Pinpoint the cell where the given text exists, returning its (x, y) midpoint coordinate. 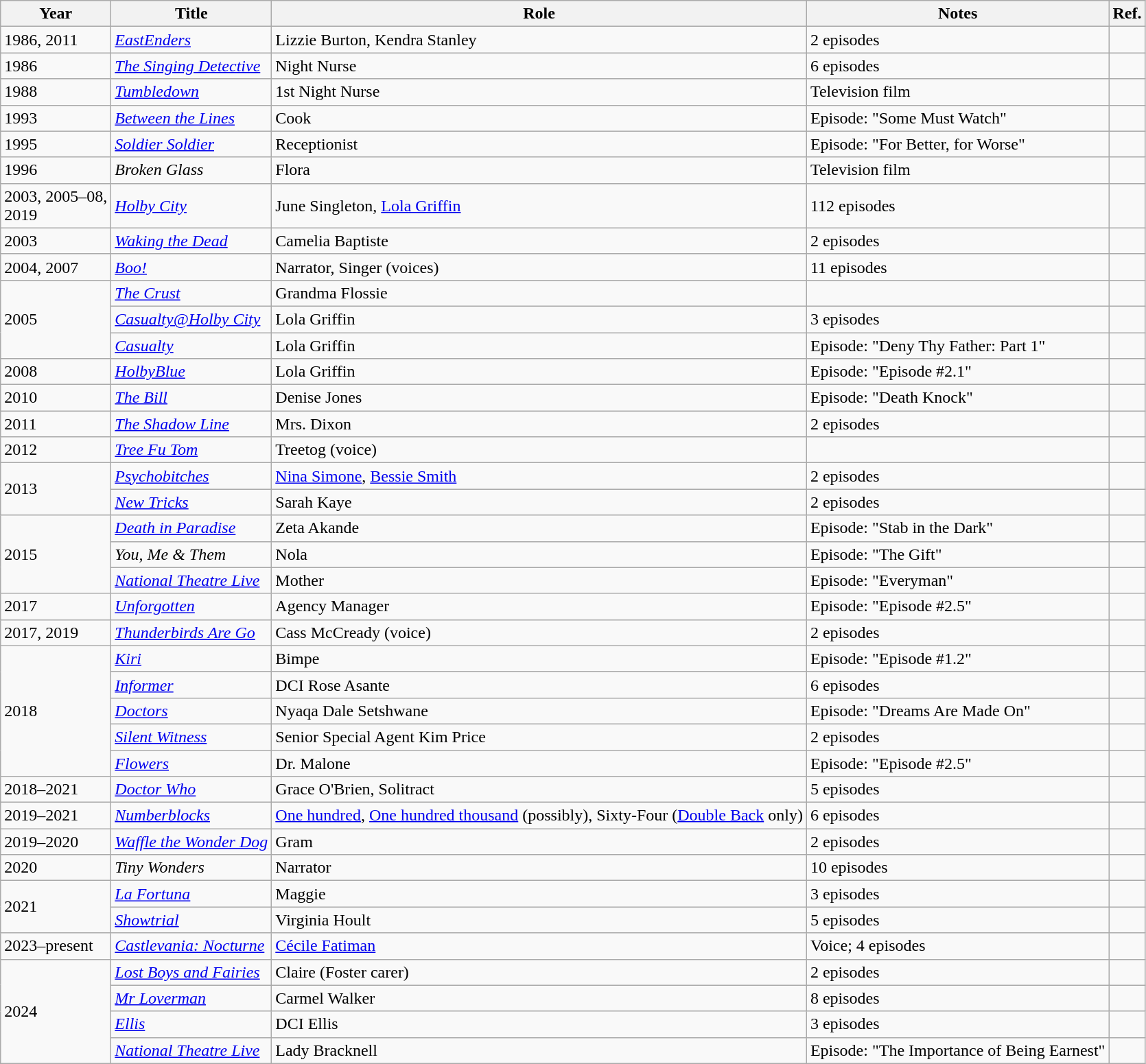
Episode: "For Better, for Worse" (958, 144)
Virginia Hoult (539, 920)
Between the Lines (191, 118)
Showtrial (191, 920)
Cass McCready (voice) (539, 633)
1996 (56, 170)
Nola (539, 554)
Episode: "Stab in the Dark" (958, 528)
2017 (56, 606)
Mrs. Dixon (539, 424)
Claire (Foster carer) (539, 972)
1995 (56, 144)
Year (56, 14)
Agency Manager (539, 606)
Role (539, 14)
2005 (56, 319)
The Singing Detective (191, 66)
Cook (539, 118)
Narrator (539, 868)
2024 (56, 1011)
Unforgotten (191, 606)
2010 (56, 398)
Grandma Flossie (539, 293)
Waking the Dead (191, 241)
Episode: "Death Knock" (958, 398)
HolbyBlue (191, 372)
New Tricks (191, 502)
2003 (56, 241)
Episode: "Episode #1.2" (958, 659)
2008 (56, 372)
Lady Bracknell (539, 1050)
Informer (191, 685)
Psychobitches (191, 476)
Camelia Baptiste (539, 241)
2012 (56, 450)
Ref. (1127, 14)
Night Nurse (539, 66)
2019–2021 (56, 816)
Mother (539, 580)
Nina Simone, Bessie Smith (539, 476)
June Singleton, Lola Griffin (539, 206)
Death in Paradise (191, 528)
1993 (56, 118)
Title (191, 14)
The Shadow Line (191, 424)
Boo! (191, 267)
11 episodes (958, 267)
Waffle the Wonder Dog (191, 842)
Silent Witness (191, 737)
Treetog (voice) (539, 450)
Ellis (191, 1024)
Carmel Walker (539, 998)
2020 (56, 868)
Tree Fu Tom (191, 450)
2018 (56, 711)
One hundred, One hundred thousand (possibly), Sixty-Four (Double Back only) (539, 816)
Denise Jones (539, 398)
La Fortuna (191, 894)
8 episodes (958, 998)
2017, 2019 (56, 633)
Episode: "Everyman" (958, 580)
1986 (56, 66)
Tumbledown (191, 92)
1st Night Nurse (539, 92)
1986, 2011 (56, 40)
Cécile Fatiman (539, 946)
Sarah Kaye (539, 502)
Voice; 4 episodes (958, 946)
Numberblocks (191, 816)
Tiny Wonders (191, 868)
Doctor Who (191, 790)
Gram (539, 842)
Casualty@Holby City (191, 319)
Senior Special Agent Kim Price (539, 737)
2021 (56, 907)
Flora (539, 170)
Kiri (191, 659)
DCI Ellis (539, 1024)
2013 (56, 489)
2003, 2005–08,2019 (56, 206)
Castlevania: Nocturne (191, 946)
Episode: "The Importance of Being Earnest" (958, 1050)
Casualty (191, 345)
2023–present (56, 946)
Episode: "Dreams Are Made On" (958, 711)
Narrator, Singer (voices) (539, 267)
EastEnders (191, 40)
Episode: "Some Must Watch" (958, 118)
1988 (56, 92)
Lizzie Burton, Kendra Stanley (539, 40)
Doctors (191, 711)
Nyaqa Dale Setshwane (539, 711)
Episode: "The Gift" (958, 554)
DCI Rose Asante (539, 685)
Soldier Soldier (191, 144)
Notes (958, 14)
You, Me & Them (191, 554)
2019–2020 (56, 842)
Thunderbirds Are Go (191, 633)
Maggie (539, 894)
Dr. Malone (539, 764)
Bimpe (539, 659)
10 episodes (958, 868)
2015 (56, 554)
Episode: "Episode #2.1" (958, 372)
The Crust (191, 293)
Lost Boys and Fairies (191, 972)
2011 (56, 424)
Episode: "Deny Thy Father: Part 1" (958, 345)
Holby City (191, 206)
Mr Loverman (191, 998)
2018–2021 (56, 790)
The Bill (191, 398)
Flowers (191, 764)
Receptionist (539, 144)
Grace O'Brien, Solitract (539, 790)
2004, 2007 (56, 267)
Zeta Akande (539, 528)
112 episodes (958, 206)
Broken Glass (191, 170)
